Scan for the cell matching the given text and deliver its [X, Y] coordinate at center. 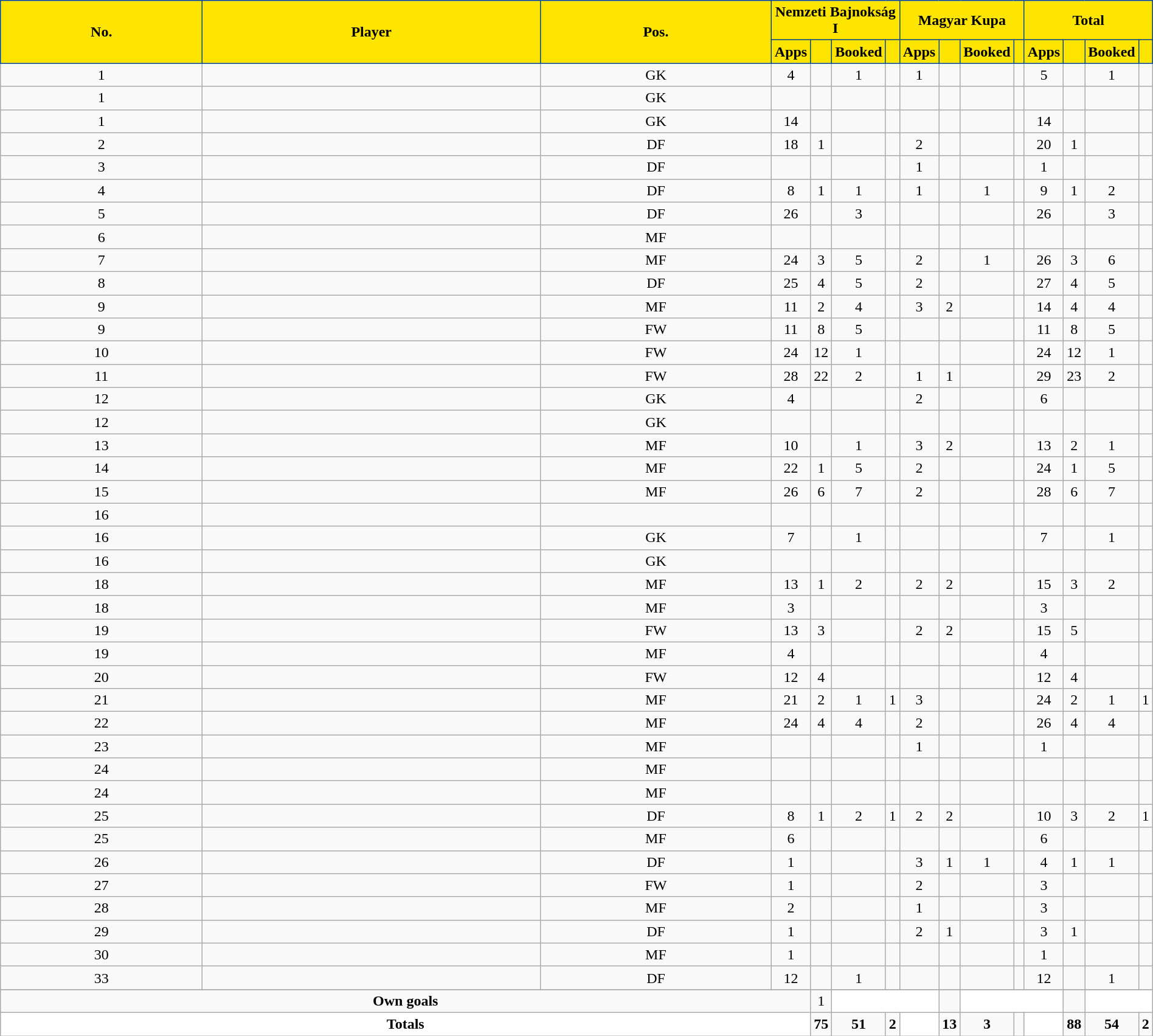
88 [1074, 1024]
Player [372, 32]
Nemzeti Bajnokság I [836, 21]
51 [859, 1024]
33 [102, 978]
Magyar Kupa [962, 21]
Total [1089, 21]
30 [102, 954]
75 [821, 1024]
Own goals [406, 1001]
No. [102, 32]
54 [1112, 1024]
Totals [406, 1024]
Pos. [656, 32]
